Find where the given text appears and provide that cell's center as [x, y] coordinate. 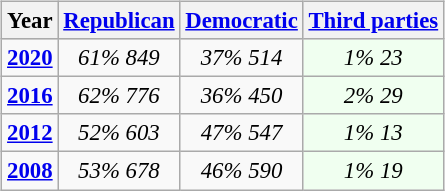
61% 849 [119, 58]
2020 [30, 58]
Republican [119, 21]
46% 590 [242, 171]
53% 678 [119, 171]
2016 [30, 96]
2008 [30, 171]
Year [30, 21]
Third parties [373, 21]
1% 19 [373, 171]
2% 29 [373, 96]
62% 776 [119, 96]
Democratic [242, 21]
37% 514 [242, 58]
1% 13 [373, 133]
2012 [30, 133]
52% 603 [119, 133]
1% 23 [373, 58]
47% 547 [242, 133]
36% 450 [242, 96]
